Locate the cell with the specified text and output its [X, Y] center coordinate. 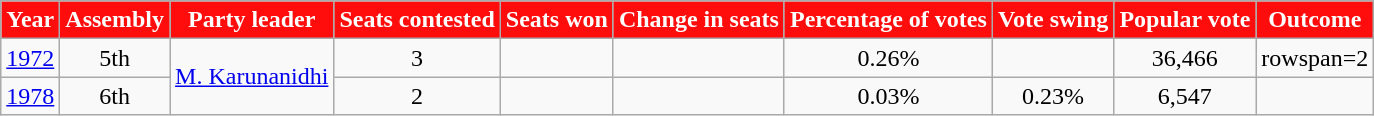
Year [30, 20]
6th [115, 96]
Seats contested [417, 20]
3 [417, 58]
Vote swing [1053, 20]
Outcome [1315, 20]
6,547 [1185, 96]
Seats won [556, 20]
Popular vote [1185, 20]
36,466 [1185, 58]
Party leader [252, 20]
0.26% [888, 58]
Change in seats [698, 20]
Assembly [115, 20]
5th [115, 58]
rowspan=2 [1315, 58]
0.23% [1053, 96]
1978 [30, 96]
M. Karunanidhi [252, 77]
0.03% [888, 96]
2 [417, 96]
1972 [30, 58]
Percentage of votes [888, 20]
